Extract the (X, Y) coordinate from the center of the cell holding the provided text.  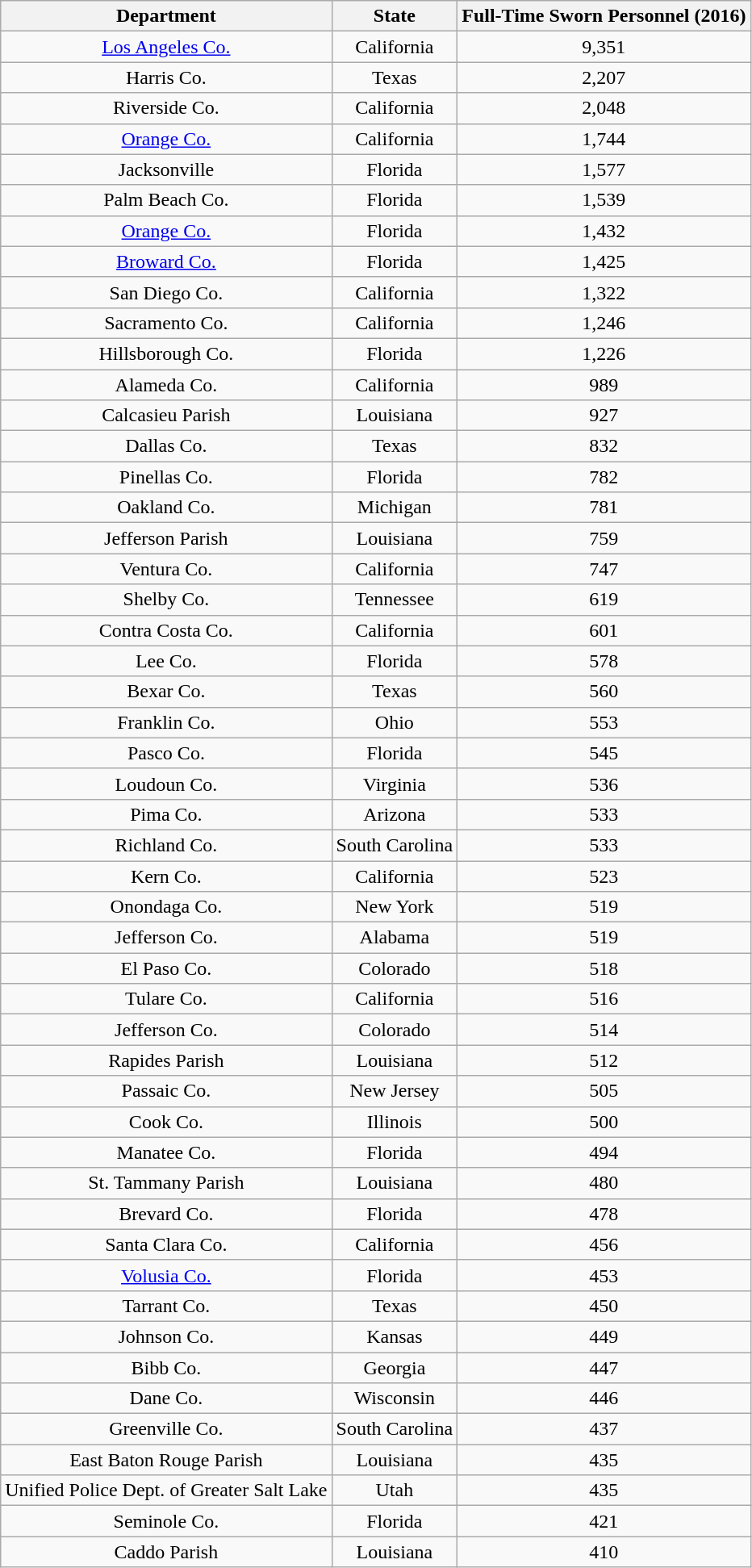
Wisconsin (395, 1399)
Seminole Co. (166, 1521)
Greenville Co. (166, 1429)
San Diego Co. (166, 292)
Volusia Co. (166, 1275)
619 (604, 600)
Contra Costa Co. (166, 630)
1,744 (604, 139)
Caddo Parish (166, 1552)
782 (604, 477)
Franklin Co. (166, 722)
927 (604, 416)
9,351 (604, 47)
421 (604, 1521)
Department (166, 16)
1,246 (604, 323)
1,226 (604, 353)
553 (604, 722)
512 (604, 1060)
Oakland Co. (166, 508)
Utah (395, 1491)
Broward Co. (166, 261)
832 (604, 446)
480 (604, 1183)
Michigan (395, 508)
456 (604, 1244)
Sacramento Co. (166, 323)
Palm Beach Co. (166, 200)
Alameda Co. (166, 385)
Pinellas Co. (166, 477)
Los Angeles Co. (166, 47)
Dallas Co. (166, 446)
Tulare Co. (166, 999)
Brevard Co. (166, 1214)
1,322 (604, 292)
Pasco Co. (166, 753)
1,425 (604, 261)
Lee Co. (166, 661)
State (395, 16)
El Paso Co. (166, 968)
Shelby Co. (166, 600)
East Baton Rouge Parish (166, 1460)
Unified Police Dept. of Greater Salt Lake (166, 1491)
Tarrant Co. (166, 1306)
2,048 (604, 108)
1,432 (604, 231)
410 (604, 1552)
560 (604, 692)
759 (604, 538)
Calcasieu Parish (166, 416)
Virginia (395, 784)
447 (604, 1368)
516 (604, 999)
New Jersey (395, 1091)
Jacksonville (166, 169)
518 (604, 968)
Johnson Co. (166, 1336)
Manatee Co. (166, 1152)
Jefferson Parish (166, 538)
Kansas (395, 1336)
601 (604, 630)
New York (395, 907)
St. Tammany Parish (166, 1183)
Hillsborough Co. (166, 353)
2,207 (604, 77)
Arizona (395, 814)
Ohio (395, 722)
Full-Time Sworn Personnel (2016) (604, 16)
Richland Co. (166, 845)
Georgia (395, 1368)
578 (604, 661)
Riverside Co. (166, 108)
Harris Co. (166, 77)
453 (604, 1275)
Bexar Co. (166, 692)
Passaic Co. (166, 1091)
500 (604, 1122)
747 (604, 569)
494 (604, 1152)
Kern Co. (166, 876)
505 (604, 1091)
523 (604, 876)
Cook Co. (166, 1122)
Onondaga Co. (166, 907)
1,539 (604, 200)
1,577 (604, 169)
437 (604, 1429)
Pima Co. (166, 814)
450 (604, 1306)
449 (604, 1336)
Rapides Parish (166, 1060)
Dane Co. (166, 1399)
Santa Clara Co. (166, 1244)
Loudoun Co. (166, 784)
Ventura Co. (166, 569)
Tennessee (395, 600)
536 (604, 784)
514 (604, 1030)
781 (604, 508)
Illinois (395, 1122)
478 (604, 1214)
989 (604, 385)
446 (604, 1399)
Alabama (395, 938)
Bibb Co. (166, 1368)
545 (604, 753)
